Scan for the cell matching the given text and deliver its [x, y] coordinate at center. 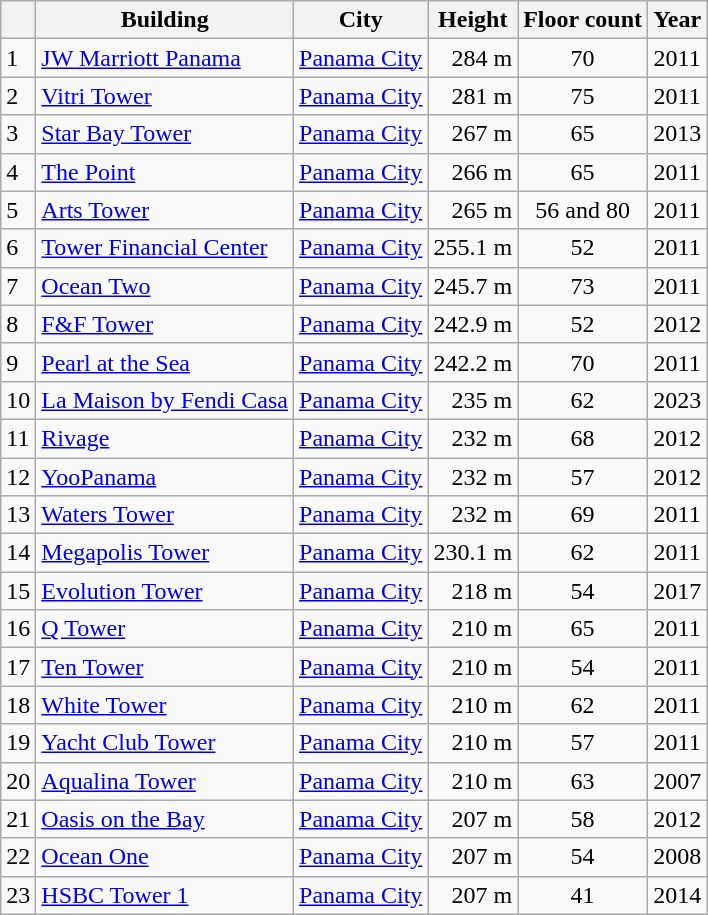
2013 [678, 134]
Floor count [583, 20]
Megapolis Tower [165, 553]
Arts Tower [165, 210]
23 [18, 895]
69 [583, 515]
Oasis on the Bay [165, 819]
Ten Tower [165, 667]
Q Tower [165, 629]
75 [583, 96]
242.2 m [473, 362]
12 [18, 477]
2014 [678, 895]
73 [583, 286]
1 [18, 58]
3 [18, 134]
255.1 m [473, 248]
6 [18, 248]
JW Marriott Panama [165, 58]
10 [18, 400]
HSBC Tower 1 [165, 895]
267 m [473, 134]
Year [678, 20]
13 [18, 515]
20 [18, 781]
Rivage [165, 438]
Waters Tower [165, 515]
4 [18, 172]
16 [18, 629]
242.9 m [473, 324]
2008 [678, 857]
Tower Financial Center [165, 248]
41 [583, 895]
265 m [473, 210]
266 m [473, 172]
2017 [678, 591]
218 m [473, 591]
14 [18, 553]
281 m [473, 96]
63 [583, 781]
21 [18, 819]
8 [18, 324]
19 [18, 743]
18 [18, 705]
Star Bay Tower [165, 134]
La Maison by Fendi Casa [165, 400]
Aqualina Tower [165, 781]
Pearl at the Sea [165, 362]
Ocean Two [165, 286]
Evolution Tower [165, 591]
284 m [473, 58]
58 [583, 819]
7 [18, 286]
22 [18, 857]
5 [18, 210]
56 and 80 [583, 210]
9 [18, 362]
F&F Tower [165, 324]
15 [18, 591]
The Point [165, 172]
2007 [678, 781]
City [361, 20]
Height [473, 20]
11 [18, 438]
YooPanama [165, 477]
Yacht Club Tower [165, 743]
68 [583, 438]
17 [18, 667]
White Tower [165, 705]
235 m [473, 400]
2 [18, 96]
245.7 m [473, 286]
Vitri Tower [165, 96]
2023 [678, 400]
Ocean One [165, 857]
230.1 m [473, 553]
Building [165, 20]
